Extract the (x, y) coordinate from the center of the cell holding the provided text.  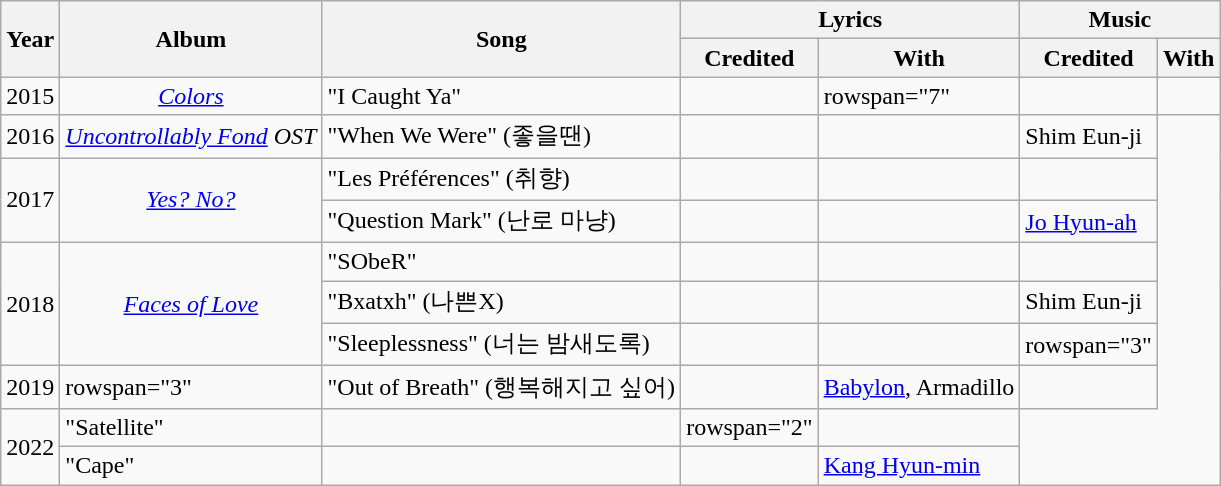
Lyrics (850, 20)
Jo Hyun-ah (1089, 222)
Faces of Love (191, 304)
2018 (30, 304)
2019 (30, 388)
"Cape" (191, 465)
"Question Mark" (난로 마냥) (502, 222)
Year (30, 39)
Uncontrollably Fond OST (191, 136)
Album (191, 39)
2015 (30, 96)
"SObeR" (502, 262)
"When We Were" (좋을땐) (502, 136)
Song (502, 39)
"Bxatxh" (나쁜X) (502, 302)
rowspan="7" (919, 96)
Music (1120, 20)
2017 (30, 200)
Kang Hyun-min (919, 465)
"I Caught Ya" (502, 96)
rowspan="2" (750, 427)
"Les Préférences" (취향) (502, 180)
Colors (191, 96)
"Out of Breath" (행복해지고 싶어) (502, 388)
2022 (30, 446)
Babylon, Armadillo (919, 388)
"Sleeplessness" (너는 밤새도록) (502, 344)
2016 (30, 136)
Yes? No? (191, 200)
"Satellite" (191, 427)
